Identify which cell holds the provided text, then report its (X, Y) central coordinate. 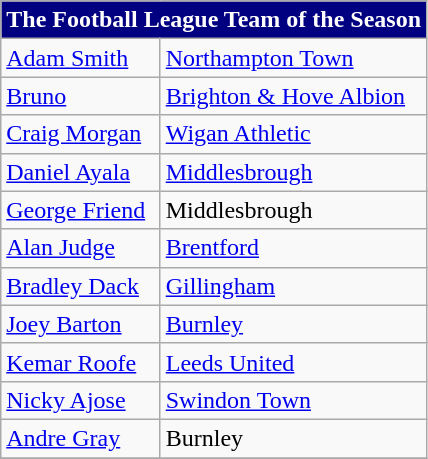
The Football League Team of the Season (214, 20)
Daniel Ayala (80, 172)
Andre Gray (80, 438)
Bruno (80, 96)
Wigan Athletic (293, 134)
George Friend (80, 210)
Kemar Roofe (80, 362)
Craig Morgan (80, 134)
Joey Barton (80, 324)
Northampton Town (293, 58)
Bradley Dack (80, 286)
Brighton & Hove Albion (293, 96)
Leeds United (293, 362)
Gillingham (293, 286)
Brentford (293, 248)
Nicky Ajose (80, 400)
Alan Judge (80, 248)
Swindon Town (293, 400)
Adam Smith (80, 58)
